Identify which cell holds the provided text, then report its (X, Y) central coordinate. 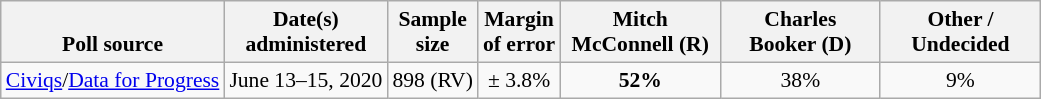
June 13–15, 2020 (306, 80)
MitchMcConnell (R) (640, 32)
Samplesize (432, 32)
52% (640, 80)
38% (800, 80)
Poll source (113, 32)
Date(s)administered (306, 32)
Marginof error (519, 32)
9% (960, 80)
898 (RV) (432, 80)
± 3.8% (519, 80)
Civiqs/Data for Progress (113, 80)
CharlesBooker (D) (800, 32)
Other /Undecided (960, 32)
